Locate the cell with the specified text and output its (x, y) center coordinate. 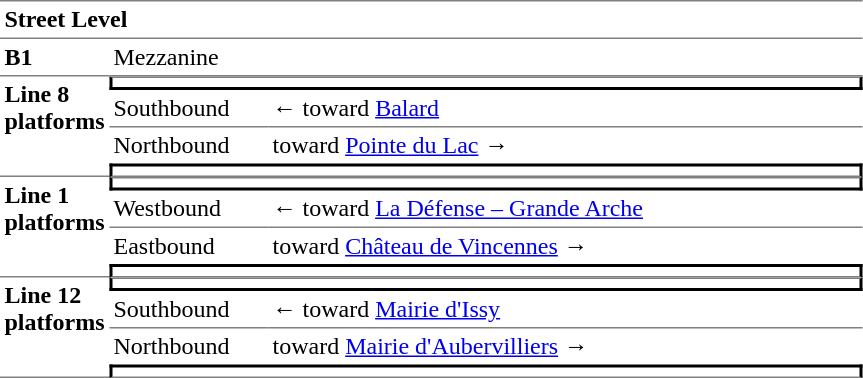
toward Château de Vincennes → (565, 246)
Line 12 platforms (54, 328)
Westbound (188, 209)
← toward Balard (565, 109)
toward Pointe du Lac → (565, 146)
Street Level (431, 20)
Line 8 platforms (54, 126)
toward Mairie d'Aubervilliers → (565, 346)
← toward Mairie d'Issy (565, 310)
Eastbound (188, 246)
← toward La Défense – Grande Arche (565, 209)
Mezzanine (486, 58)
Line 1 platforms (54, 227)
B1 (54, 58)
